Capture the cell that displays the provided text and extract its (x, y) central coordinate. 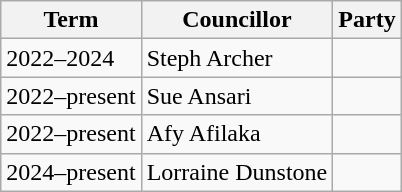
Councillor (237, 20)
Afy Afilaka (237, 134)
Term (71, 20)
2024–present (71, 172)
2022–2024 (71, 58)
Steph Archer (237, 58)
Sue Ansari (237, 96)
Lorraine Dunstone (237, 172)
Party (367, 20)
